Return the (x, y) coordinate for the center point of the cell that contains the specified text.  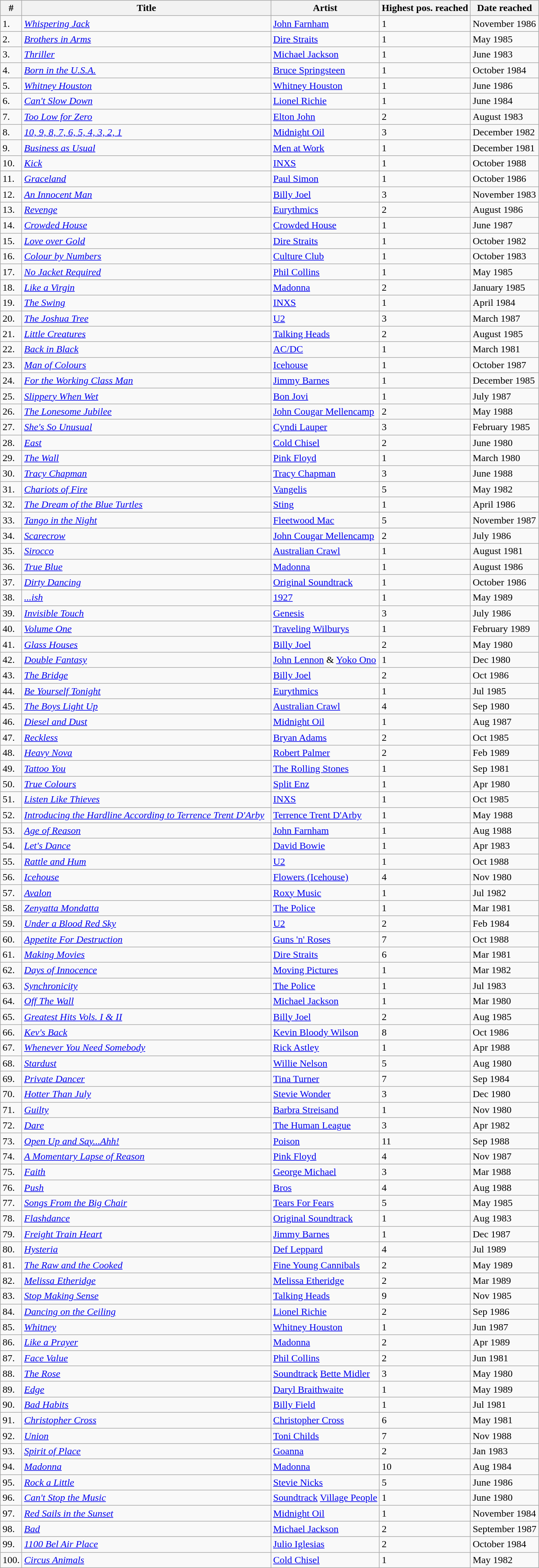
Circus Animals (147, 1560)
89. (11, 1389)
15. (11, 241)
December 1985 (505, 380)
George Michael (325, 1172)
Goanna (325, 1451)
70. (11, 1094)
Julio Iglesias (325, 1544)
10. (11, 163)
67. (11, 1048)
10 (425, 1467)
75. (11, 1172)
24. (11, 380)
Genesis (325, 613)
43. (11, 675)
Tango in the Night (147, 520)
Kevin Bloody Wilson (325, 1032)
Title (147, 8)
62. (11, 970)
Like a Prayer (147, 1343)
Slippery When Wet (147, 396)
Colour by Numbers (147, 256)
Bruce Springsteen (325, 70)
The Raw and the Cooked (147, 1265)
Mar 1982 (505, 970)
97. (11, 1513)
Open Up and Say...Ahh! (147, 1141)
Daryl Braithwaite (325, 1389)
Aug 1987 (505, 722)
August 1983 (505, 117)
Bryan Adams (325, 738)
Chariots of Fire (147, 489)
88. (11, 1374)
14. (11, 225)
35. (11, 551)
Traveling Wilburys (325, 629)
100. (11, 1560)
11. (11, 179)
33. (11, 520)
December 1982 (505, 132)
61. (11, 955)
Soundtrack Village People (325, 1498)
Revenge (147, 210)
The Rolling Stones (325, 769)
4. (11, 70)
38. (11, 598)
83. (11, 1296)
Men at Work (325, 148)
Date reached (505, 8)
April 1986 (505, 505)
Hotter Than July (147, 1094)
12. (11, 194)
27. (11, 427)
Def Leppard (325, 1250)
46. (11, 722)
44. (11, 691)
10, 9, 8, 7, 6, 5, 4, 3, 2, 1 (147, 132)
Apr 1982 (505, 1125)
January 1985 (505, 287)
80. (11, 1250)
November 1984 (505, 1513)
October 1988 (505, 163)
Split Enz (325, 784)
Jun 1981 (505, 1358)
Graceland (147, 179)
Double Fantasy (147, 660)
Can't Slow Down (147, 101)
Bad Habits (147, 1405)
June 1988 (505, 474)
69. (11, 1079)
72. (11, 1125)
Love over Gold (147, 241)
Born in the U.S.A. (147, 70)
Jul 1983 (505, 986)
56. (11, 877)
Barbra Streisand (325, 1110)
Apr 1980 (505, 784)
July 1987 (505, 396)
63. (11, 986)
52. (11, 815)
Private Dancer (147, 1079)
Guns 'n' Roses (325, 939)
36. (11, 567)
Push (147, 1188)
29. (11, 458)
1. (11, 24)
17. (11, 272)
81. (11, 1265)
Mar 1988 (505, 1172)
65. (11, 1017)
90. (11, 1405)
June 1984 (505, 101)
98. (11, 1529)
March 1987 (505, 318)
The Wall (147, 458)
82. (11, 1281)
Back in Black (147, 349)
Artist (325, 8)
92. (11, 1435)
20. (11, 318)
True Blue (147, 567)
For the Working Class Man (147, 380)
Stevie Wonder (325, 1094)
Sting (325, 505)
Spirit of Place (147, 1451)
55. (11, 861)
84. (11, 1312)
Tears For Fears (325, 1203)
Scarecrow (147, 536)
Off The Wall (147, 1001)
54. (11, 846)
Apr 1983 (505, 846)
Roxy Music (325, 892)
Rock a Little (147, 1482)
Billy Field (325, 1405)
Stardust (147, 1063)
Elton John (325, 117)
The Rose (147, 1374)
Making Movies (147, 955)
Nov 1987 (505, 1156)
Jul 1985 (505, 691)
71. (11, 1110)
Jul 1981 (505, 1405)
Invisible Touch (147, 613)
48. (11, 753)
December 1981 (505, 148)
August 1981 (505, 551)
Highest pos. reached (425, 8)
1927 (325, 598)
25. (11, 396)
74. (11, 1156)
Business as Usual (147, 148)
Whenever You Need Somebody (147, 1048)
Rick Astley (325, 1048)
The Lonesome Jubilee (147, 411)
6. (11, 101)
23. (11, 365)
Stop Making Sense (147, 1296)
86. (11, 1343)
Songs From the Big Chair (147, 1203)
Too Low for Zero (147, 117)
The Human League (325, 1125)
Mar 1989 (505, 1281)
Under a Blood Red Sky (147, 923)
February 1985 (505, 427)
Avalon (147, 892)
Kev's Back (147, 1032)
95. (11, 1482)
Diesel and Dust (147, 722)
Dancing on the Ceiling (147, 1312)
April 1984 (505, 303)
Introducing the Hardline According to Terrence Trent D'Arby (147, 815)
41. (11, 644)
37. (11, 582)
Aug 1980 (505, 1063)
Poison (325, 1141)
Aug 1983 (505, 1219)
AC/DC (325, 349)
May 1981 (505, 1420)
Aug 1984 (505, 1467)
Let's Dance (147, 846)
31. (11, 489)
Rattle and Hum (147, 861)
June 1987 (505, 225)
Dec 1987 (505, 1234)
Can't Stop the Music (147, 1498)
The Boys Light Up (147, 707)
50. (11, 784)
9. (11, 148)
Thriller (147, 55)
Face Value (147, 1358)
...ish (147, 598)
East (147, 442)
91. (11, 1420)
66. (11, 1032)
Volume One (147, 629)
Soundtrack Bette Midler (325, 1374)
32. (11, 505)
76. (11, 1188)
Sirocco (147, 551)
99. (11, 1544)
19. (11, 303)
Days of Innocence (147, 970)
8 (425, 1032)
Culture Club (325, 256)
Bros (325, 1188)
21. (11, 334)
1100 Bel Air Place (147, 1544)
Faith (147, 1172)
Robert Palmer (325, 753)
Appetite For Destruction (147, 939)
October 1982 (505, 241)
13. (11, 210)
Vangelis (325, 489)
60. (11, 939)
True Colours (147, 784)
Jan 1983 (505, 1451)
Tattoo You (147, 769)
Listen Like Thieves (147, 799)
18. (11, 287)
47. (11, 738)
Greatest Hits Vols. I & II (147, 1017)
Mar 1980 (505, 1001)
November 1983 (505, 194)
Sep 1981 (505, 769)
53. (11, 830)
Reckless (147, 738)
Jun 1987 (505, 1327)
Dirty Dancing (147, 582)
11 (425, 1141)
October 1987 (505, 365)
March 1981 (505, 349)
16. (11, 256)
Sep 1980 (505, 707)
Jul 1982 (505, 892)
Willie Nelson (325, 1063)
8. (11, 132)
79. (11, 1234)
The Joshua Tree (147, 318)
Guilty (147, 1110)
Nov 1985 (505, 1296)
57. (11, 892)
Zenyatta Mondatta (147, 908)
Flashdance (147, 1219)
87. (11, 1358)
93. (11, 1451)
Bon Jovi (325, 396)
August 1985 (505, 334)
Tina Turner (325, 1079)
30. (11, 474)
Glass Houses (147, 644)
Whispering Jack (147, 24)
A Momentary Lapse of Reason (147, 1156)
Edge (147, 1389)
26. (11, 411)
Be Yourself Tonight (147, 691)
34. (11, 536)
Toni Childs (325, 1435)
49. (11, 769)
Heavy Nova (147, 753)
Paul Simon (325, 179)
Whitney (147, 1327)
Like a Virgin (147, 287)
Freight Train Heart (147, 1234)
Age of Reason (147, 830)
59. (11, 923)
Little Creatures (147, 334)
February 1989 (505, 629)
The Dream of the Blue Turtles (147, 505)
Feb 1989 (505, 753)
September 1987 (505, 1529)
51. (11, 799)
96. (11, 1498)
Moving Pictures (325, 970)
June 1983 (505, 55)
Fine Young Cannibals (325, 1265)
28. (11, 442)
Kick (147, 163)
5. (11, 86)
Sep 1988 (505, 1141)
An Innocent Man (147, 194)
Terrence Trent D'Arby (325, 815)
40. (11, 629)
Union (147, 1435)
85. (11, 1327)
64. (11, 1001)
Synchronicity (147, 986)
45. (11, 707)
The Bridge (147, 675)
October 1983 (505, 256)
39. (11, 613)
Jul 1989 (505, 1250)
# (11, 8)
David Bowie (325, 846)
9 (425, 1296)
Flowers (Icehouse) (325, 877)
77. (11, 1203)
Man of Colours (147, 365)
November 1987 (505, 520)
Red Sails in the Sunset (147, 1513)
Dare (147, 1125)
Feb 1984 (505, 923)
22. (11, 349)
Apr 1988 (505, 1048)
94. (11, 1467)
7. (11, 117)
Brothers in Arms (147, 39)
2. (11, 39)
She's So Unusual (147, 427)
March 1980 (505, 458)
42. (11, 660)
Nov 1988 (505, 1435)
John Lennon & Yoko Ono (325, 660)
58. (11, 908)
68. (11, 1063)
Hysteria (147, 1250)
Sep 1986 (505, 1312)
78. (11, 1219)
3. (11, 55)
73. (11, 1141)
The Swing (147, 303)
Bad (147, 1529)
No Jacket Required (147, 272)
Fleetwood Mac (325, 520)
Aug 1985 (505, 1017)
Sep 1984 (505, 1079)
November 1986 (505, 24)
Apr 1989 (505, 1343)
Cyndi Lauper (325, 427)
Stevie Nicks (325, 1482)
